Determine the (X, Y) coordinate at the center of the cell enclosing the given text.  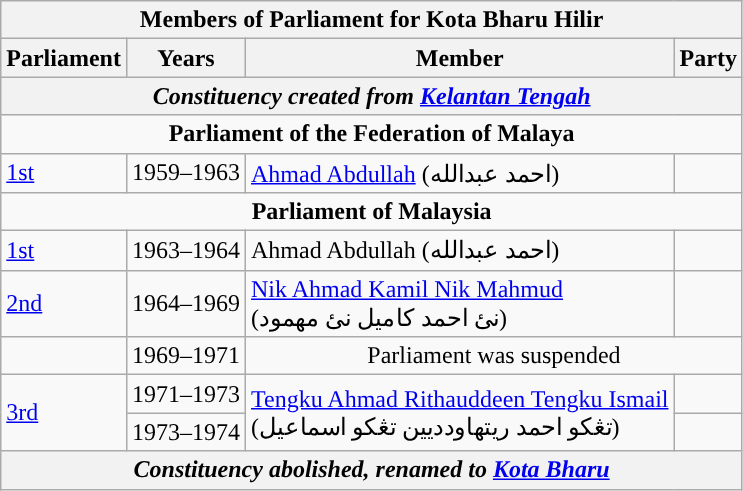
1963–1964 (186, 251)
Years (186, 58)
Parliament of Malaysia (372, 212)
1973–1974 (186, 432)
Parliament of the Federation of Malaya (372, 134)
Parliament (64, 58)
1959–1963 (186, 173)
Tengku Ahmad Rithauddeen Tengku Ismail (تڠكو احمد ريتهاودديين تڠكو اسماعيل) (460, 413)
Member (460, 58)
Parliament was suspended (494, 356)
1969–1971 (186, 356)
2nd (64, 304)
Constituency abolished, renamed to Kota Bharu (372, 470)
Party (708, 58)
3rd (64, 413)
1964–1969 (186, 304)
Constituency created from Kelantan Tengah (372, 96)
Nik Ahmad Kamil Nik Mahmud (نئ احمد كاميل نئ مهمود) (460, 304)
1971–1973 (186, 394)
Members of Parliament for Kota Bharu Hilir (372, 20)
